Provide the (x, y) coordinate of the cell's center where the given text is located.  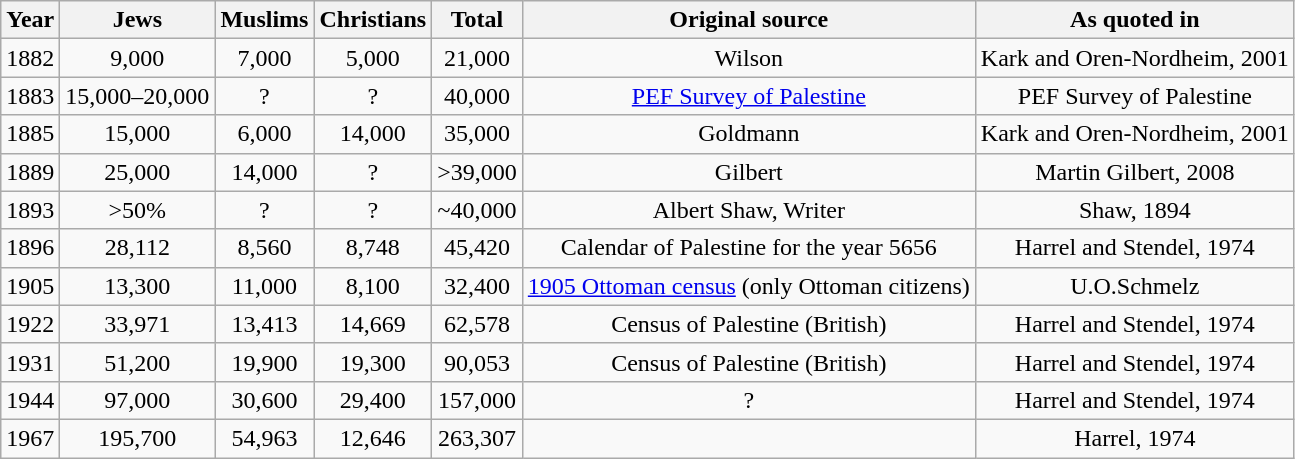
1889 (30, 172)
Harrel, 1974 (1134, 438)
97,000 (138, 400)
1905 (30, 286)
35,000 (478, 134)
13,300 (138, 286)
1885 (30, 134)
15,000 (138, 134)
Albert Shaw, Writer (748, 210)
6,000 (264, 134)
51,200 (138, 362)
33,971 (138, 324)
>50% (138, 210)
8,100 (373, 286)
1883 (30, 96)
~40,000 (478, 210)
1931 (30, 362)
Calendar of Palestine for the year 5656 (748, 248)
15,000–20,000 (138, 96)
1967 (30, 438)
Christians (373, 20)
1896 (30, 248)
Shaw, 1894 (1134, 210)
40,000 (478, 96)
>39,000 (478, 172)
5,000 (373, 58)
Gilbert (748, 172)
7,000 (264, 58)
Wilson (748, 58)
1893 (30, 210)
1944 (30, 400)
Total (478, 20)
Original source (748, 20)
Year (30, 20)
9,000 (138, 58)
19,300 (373, 362)
Muslims (264, 20)
11,000 (264, 286)
Jews (138, 20)
32,400 (478, 286)
As quoted in (1134, 20)
1922 (30, 324)
28,112 (138, 248)
19,900 (264, 362)
263,307 (478, 438)
12,646 (373, 438)
30,600 (264, 400)
45,420 (478, 248)
14,669 (373, 324)
157,000 (478, 400)
1905 Ottoman census (only Ottoman citizens) (748, 286)
U.O.Schmelz (1134, 286)
13,413 (264, 324)
195,700 (138, 438)
1882 (30, 58)
21,000 (478, 58)
29,400 (373, 400)
Martin Gilbert, 2008 (1134, 172)
8,748 (373, 248)
62,578 (478, 324)
90,053 (478, 362)
Goldmann (748, 134)
25,000 (138, 172)
8,560 (264, 248)
54,963 (264, 438)
